Pinpoint the cell where the given text exists, returning its [X, Y] midpoint coordinate. 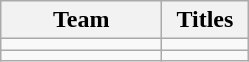
Titles [205, 20]
Team [82, 20]
